Pinpoint the cell where the given text exists, returning its (X, Y) midpoint coordinate. 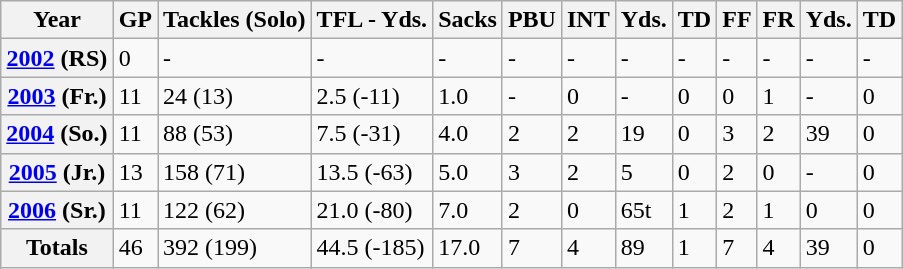
Tackles (Solo) (235, 20)
FR (778, 20)
24 (13) (235, 96)
122 (62) (235, 210)
5 (644, 172)
46 (135, 248)
13 (135, 172)
2006 (Sr.) (57, 210)
89 (644, 248)
13.5 (-63) (372, 172)
5.0 (468, 172)
17.0 (468, 248)
2005 (Jr.) (57, 172)
FF (737, 20)
7.5 (-31) (372, 134)
65t (644, 210)
2002 (RS) (57, 58)
2004 (So.) (57, 134)
21.0 (-80) (372, 210)
7.0 (468, 210)
GP (135, 20)
2.5 (-11) (372, 96)
44.5 (-185) (372, 248)
1.0 (468, 96)
392 (199) (235, 248)
19 (644, 134)
4.0 (468, 134)
Totals (57, 248)
158 (71) (235, 172)
Year (57, 20)
TFL - Yds. (372, 20)
2003 (Fr.) (57, 96)
INT (588, 20)
PBU (532, 20)
88 (53) (235, 134)
Sacks (468, 20)
